From the cell containing the given text, extract its center point as [X, Y] coordinate. 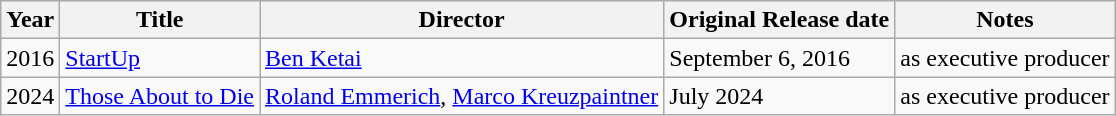
Title [160, 20]
2024 [30, 96]
September 6, 2016 [780, 58]
Roland Emmerich, Marco Kreuzpaintner [462, 96]
Original Release date [780, 20]
StartUp [160, 58]
Year [30, 20]
Notes [1005, 20]
Those About to Die [160, 96]
2016 [30, 58]
Ben Ketai [462, 58]
Director [462, 20]
July 2024 [780, 96]
